Pinpoint the cell where the given text exists, returning its (x, y) midpoint coordinate. 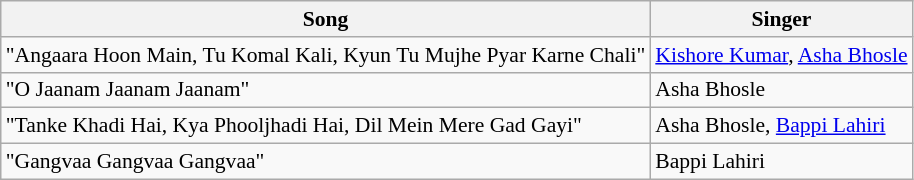
Bappi Lahiri (781, 162)
"O Jaanam Jaanam Jaanam" (326, 90)
Singer (781, 19)
Kishore Kumar, Asha Bhosle (781, 55)
Song (326, 19)
Asha Bhosle (781, 90)
Asha Bhosle, Bappi Lahiri (781, 126)
"Angaara Hoon Main, Tu Komal Kali, Kyun Tu Mujhe Pyar Karne Chali" (326, 55)
"Tanke Khadi Hai, Kya Phooljhadi Hai, Dil Mein Mere Gad Gayi" (326, 126)
"Gangvaa Gangvaa Gangvaa" (326, 162)
